Search for the cell housing the specified text and yield its [x, y] center coordinate. 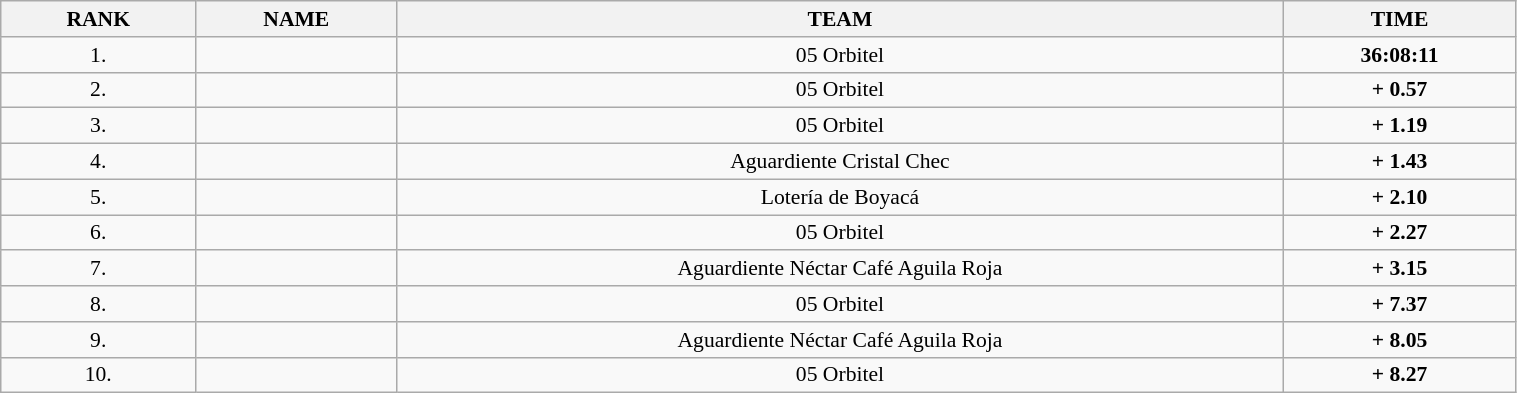
5. [98, 197]
+ 0.57 [1400, 90]
7. [98, 269]
TEAM [840, 19]
8. [98, 304]
9. [98, 340]
1. [98, 55]
RANK [98, 19]
+ 2.10 [1400, 197]
+ 2.27 [1400, 233]
TIME [1400, 19]
2. [98, 90]
6. [98, 233]
36:08:11 [1400, 55]
3. [98, 126]
Aguardiente Cristal Chec [840, 162]
+ 7.37 [1400, 304]
10. [98, 375]
4. [98, 162]
+ 8.27 [1400, 375]
+ 8.05 [1400, 340]
NAME [296, 19]
Lotería de Boyacá [840, 197]
+ 1.43 [1400, 162]
+ 3.15 [1400, 269]
+ 1.19 [1400, 126]
